Determine the [x, y] coordinate at the center of the cell enclosing the given text.  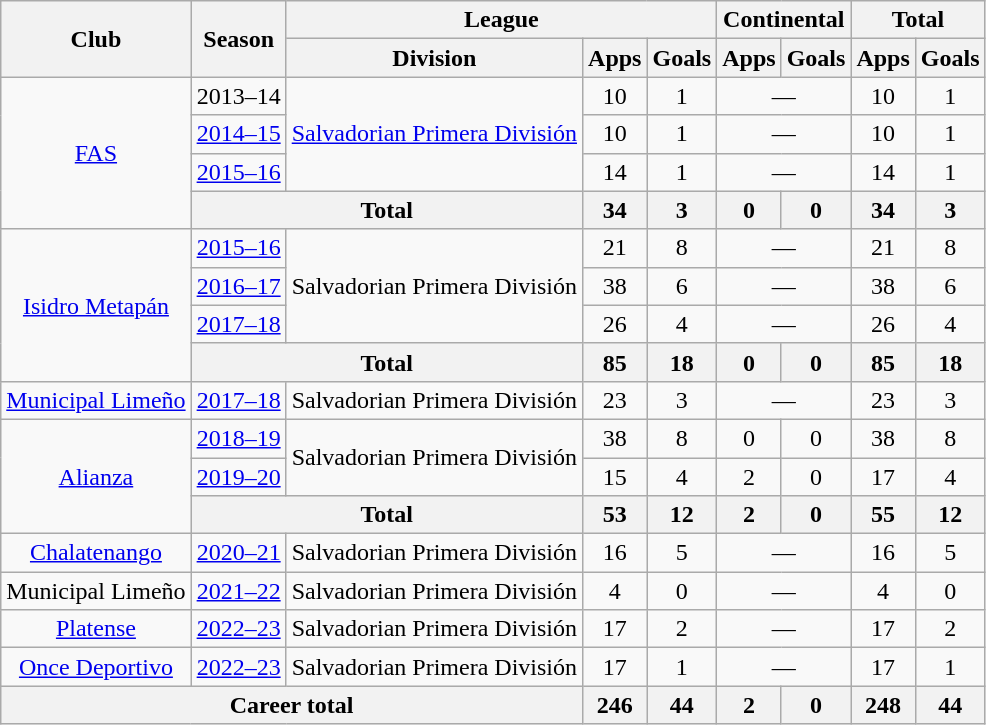
Chalatenango [96, 553]
Club [96, 39]
15 [615, 477]
53 [615, 515]
2020–21 [238, 553]
2019–20 [238, 477]
246 [615, 705]
Division [434, 58]
2014–15 [238, 134]
Alianza [96, 476]
2018–19 [238, 438]
Continental [784, 20]
248 [883, 705]
Career total [292, 705]
2013–14 [238, 96]
55 [883, 515]
Season [238, 39]
FAS [96, 153]
Isidro Metapán [96, 305]
2016–17 [238, 286]
Once Deportivo [96, 667]
League [502, 20]
Platense [96, 629]
2021–22 [238, 591]
